Determine the (X, Y) coordinate at the center of the cell enclosing the given text.  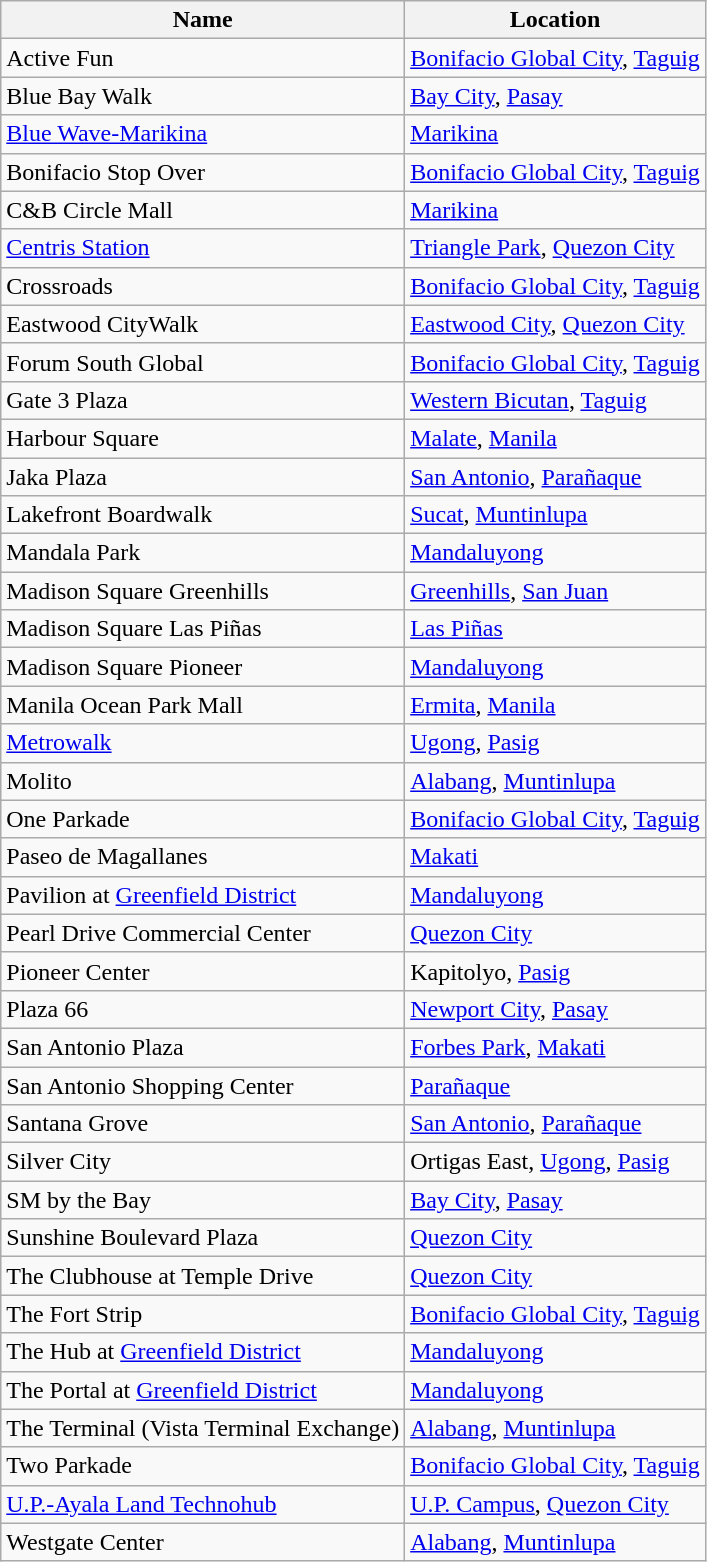
Madison Square Las Piñas (203, 629)
Blue Bay Walk (203, 96)
Pearl Drive Commercial Center (203, 933)
Makati (556, 857)
The Portal at Greenfield District (203, 1390)
Forum South Global (203, 362)
Centris Station (203, 248)
Jaka Plaza (203, 477)
Name (203, 20)
SM by the Bay (203, 1200)
Forbes Park, Makati (556, 1047)
The Terminal (Vista Terminal Exchange) (203, 1428)
One Parkade (203, 819)
Paseo de Magallanes (203, 857)
Kapitolyo, Pasig (556, 971)
Metrowalk (203, 743)
Manila Ocean Park Mall (203, 705)
U.P.-Ayala Land Technohub (203, 1504)
Greenhills, San Juan (556, 591)
The Clubhouse at Temple Drive (203, 1276)
Harbour Square (203, 438)
San Antonio Shopping Center (203, 1085)
Eastwood City, Quezon City (556, 324)
Sucat, Muntinlupa (556, 515)
Blue Wave-Marikina (203, 134)
Madison Square Greenhills (203, 591)
Western Bicutan, Taguig (556, 400)
Eastwood CityWalk (203, 324)
Two Parkade (203, 1466)
The Fort Strip (203, 1314)
The Hub at Greenfield District (203, 1352)
Sunshine Boulevard Plaza (203, 1238)
Molito (203, 781)
Gate 3 Plaza (203, 400)
Newport City, Pasay (556, 1009)
Location (556, 20)
C&B Circle Mall (203, 210)
Pavilion at Greenfield District (203, 895)
Plaza 66 (203, 1009)
Malate, Manila (556, 438)
Triangle Park, Quezon City (556, 248)
Ugong, Pasig (556, 743)
Bonifacio Stop Over (203, 172)
San Antonio Plaza (203, 1047)
Lakefront Boardwalk (203, 515)
Ermita, Manila (556, 705)
Madison Square Pioneer (203, 667)
Santana Grove (203, 1124)
Crossroads (203, 286)
Mandala Park (203, 553)
Las Piñas (556, 629)
Westgate Center (203, 1542)
Parañaque (556, 1085)
Active Fun (203, 58)
U.P. Campus, Quezon City (556, 1504)
Ortigas East, Ugong, Pasig (556, 1162)
Silver City (203, 1162)
Pioneer Center (203, 971)
